Capture the cell that displays the provided text and extract its (X, Y) central coordinate. 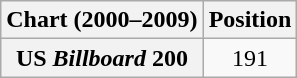
191 (250, 58)
Chart (2000–2009) (102, 20)
US Billboard 200 (102, 58)
Position (250, 20)
